Extract the [x, y] coordinate from the center of the cell holding the provided text.  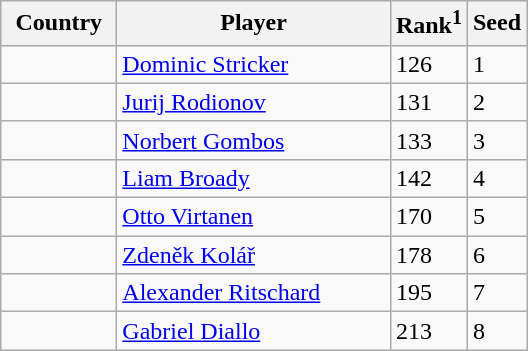
Rank1 [428, 24]
213 [428, 331]
178 [428, 255]
Player [254, 24]
126 [428, 64]
1 [496, 64]
6 [496, 255]
8 [496, 331]
7 [496, 293]
142 [428, 178]
133 [428, 140]
Alexander Ritschard [254, 293]
170 [428, 217]
5 [496, 217]
195 [428, 293]
4 [496, 178]
Gabriel Diallo [254, 331]
131 [428, 102]
2 [496, 102]
Country [59, 24]
Dominic Stricker [254, 64]
Norbert Gombos [254, 140]
Seed [496, 24]
3 [496, 140]
Liam Broady [254, 178]
Otto Virtanen [254, 217]
Zdeněk Kolář [254, 255]
Jurij Rodionov [254, 102]
